Capture the cell that displays the provided text and extract its [X, Y] central coordinate. 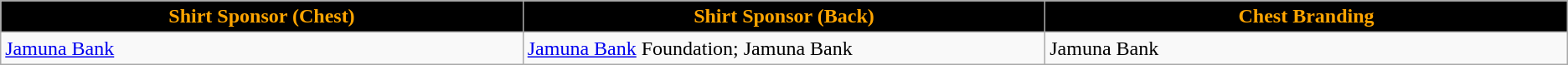
Shirt Sponsor (Back) [784, 17]
Shirt Sponsor (Chest) [261, 17]
Chest Branding [1307, 17]
Jamuna Bank Foundation; Jamuna Bank [784, 48]
